Output the [X, Y] coordinate of the center of the cell containing the given text.  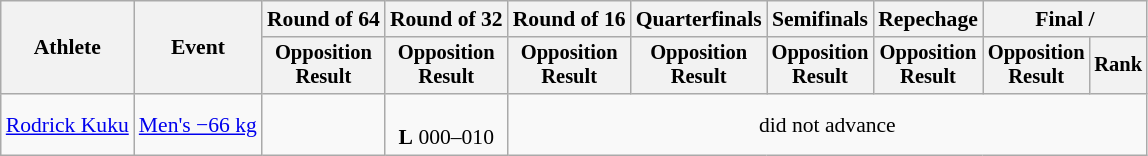
Semifinals [820, 19]
Event [198, 48]
Quarterfinals [699, 19]
Repechage [928, 19]
Rank [1118, 66]
Round of 64 [324, 19]
Rodrick Kuku [68, 124]
Final / [1065, 19]
Men's −66 kg [198, 124]
Round of 32 [446, 19]
Round of 16 [570, 19]
L 000–010 [446, 124]
Athlete [68, 48]
did not advance [828, 124]
